Return [X, Y] of the center of cell containing provided text 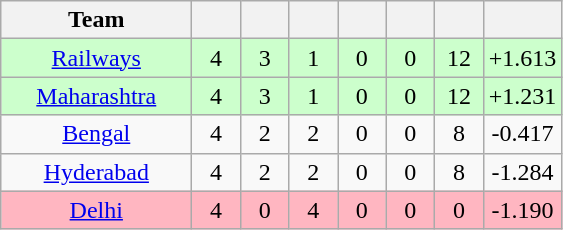
Maharashtra [96, 96]
Team [96, 20]
Railways [96, 58]
Hyderabad [96, 172]
-0.417 [522, 134]
Delhi [96, 210]
+1.231 [522, 96]
Bengal [96, 134]
-1.284 [522, 172]
+1.613 [522, 58]
-1.190 [522, 210]
